Determine the (X, Y) coordinate at the center of the cell enclosing the given text.  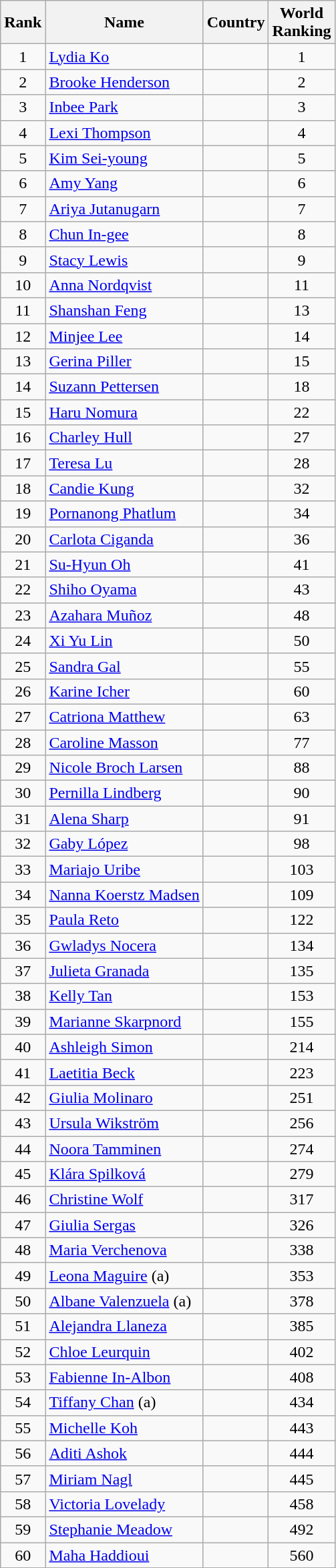
Teresa Lu (124, 463)
10 (23, 285)
38 (23, 996)
Michelle Koh (124, 1428)
98 (302, 844)
Shiho Oyama (124, 590)
Carlota Ciganda (124, 539)
Ariya Jutanugarn (124, 209)
Nicole Broch Larsen (124, 768)
90 (302, 793)
57 (23, 1479)
Chloe Leurquin (124, 1352)
251 (302, 1098)
40 (23, 1047)
155 (302, 1022)
63 (302, 717)
317 (302, 1200)
Laetitia Beck (124, 1072)
39 (23, 1022)
21 (23, 564)
Lydia Ko (124, 57)
444 (302, 1453)
Kim Sei-young (124, 158)
Marianne Skarpnord (124, 1022)
Kelly Tan (124, 996)
434 (302, 1403)
Miriam Nagl (124, 1479)
42 (23, 1098)
46 (23, 1200)
Name (124, 23)
Charley Hull (124, 438)
Victoria Lovelady (124, 1504)
59 (23, 1529)
52 (23, 1352)
35 (23, 920)
109 (302, 895)
153 (302, 996)
Sandra Gal (124, 666)
37 (23, 971)
47 (23, 1225)
Catriona Matthew (124, 717)
445 (302, 1479)
Maha Haddioui (124, 1555)
Brooke Henderson (124, 82)
53 (23, 1377)
88 (302, 768)
Inbee Park (124, 107)
23 (23, 615)
17 (23, 463)
223 (302, 1072)
Stephanie Meadow (124, 1529)
214 (302, 1047)
Giulia Molinaro (124, 1098)
WorldRanking (302, 23)
353 (302, 1276)
16 (23, 438)
256 (302, 1123)
31 (23, 819)
443 (302, 1428)
91 (302, 819)
49 (23, 1276)
Leona Maguire (a) (124, 1276)
Azahara Muñoz (124, 615)
Suzann Pettersen (124, 387)
458 (302, 1504)
Country (236, 23)
326 (302, 1225)
Christine Wolf (124, 1200)
45 (23, 1174)
77 (302, 743)
Giulia Sergas (124, 1225)
Haru Nomura (124, 412)
Alejandra Llaneza (124, 1326)
20 (23, 539)
Su-Hyun Oh (124, 564)
402 (302, 1352)
Mariajo Uribe (124, 869)
Minjee Lee (124, 336)
274 (302, 1148)
Gerina Piller (124, 362)
378 (302, 1301)
Klára Spilková (124, 1174)
56 (23, 1453)
12 (23, 336)
24 (23, 641)
54 (23, 1403)
Noora Tamminen (124, 1148)
Caroline Masson (124, 743)
19 (23, 514)
Julieta Granada (124, 971)
51 (23, 1326)
Gwladys Nocera (124, 945)
Pernilla Lindberg (124, 793)
Lexi Thompson (124, 133)
Chun In-gee (124, 234)
Amy Yang (124, 183)
Candie Kung (124, 488)
103 (302, 869)
Tiffany Chan (a) (124, 1403)
Alena Sharp (124, 819)
58 (23, 1504)
Karine Icher (124, 691)
Maria Verchenova (124, 1250)
134 (302, 945)
25 (23, 666)
Stacy Lewis (124, 260)
33 (23, 869)
Fabienne In-Albon (124, 1377)
29 (23, 768)
408 (302, 1377)
Pornanong Phatlum (124, 514)
30 (23, 793)
Rank (23, 23)
Anna Nordqvist (124, 285)
385 (302, 1326)
135 (302, 971)
Shanshan Feng (124, 310)
Paula Reto (124, 920)
492 (302, 1529)
Aditi Ashok (124, 1453)
Gaby López (124, 844)
560 (302, 1555)
Xi Yu Lin (124, 641)
338 (302, 1250)
122 (302, 920)
Albane Valenzuela (a) (124, 1301)
Nanna Koerstz Madsen (124, 895)
Ashleigh Simon (124, 1047)
Ursula Wikström (124, 1123)
26 (23, 691)
279 (302, 1174)
44 (23, 1148)
